Return the [X, Y] coordinate for the center point of the cell that contains the specified text.  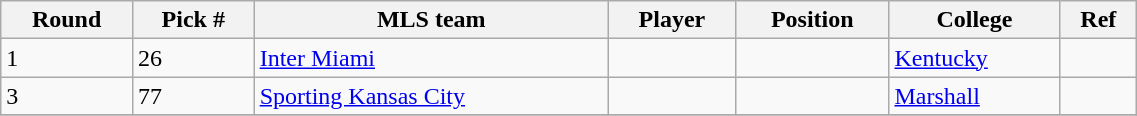
Position [812, 20]
Round [67, 20]
Kentucky [974, 58]
26 [193, 58]
3 [67, 96]
MLS team [431, 20]
Pick # [193, 20]
1 [67, 58]
College [974, 20]
77 [193, 96]
Sporting Kansas City [431, 96]
Ref [1098, 20]
Player [672, 20]
Inter Miami [431, 58]
Marshall [974, 96]
